Locate the cell with the specified text and output its (X, Y) center coordinate. 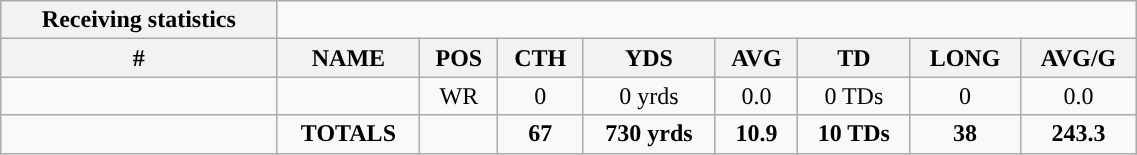
TD (854, 58)
0 TDs (854, 96)
10 TDs (854, 134)
Receiving statistics (139, 20)
730 yrds (650, 134)
# (139, 58)
0 yrds (650, 96)
243.3 (1078, 134)
TOTALS (348, 134)
AVG (756, 58)
LONG (965, 58)
WR (459, 96)
POS (459, 58)
38 (965, 134)
NAME (348, 58)
10.9 (756, 134)
CTH (540, 58)
YDS (650, 58)
67 (540, 134)
AVG/G (1078, 58)
